Output the (X, Y) coordinate of the center of the cell containing the given text.  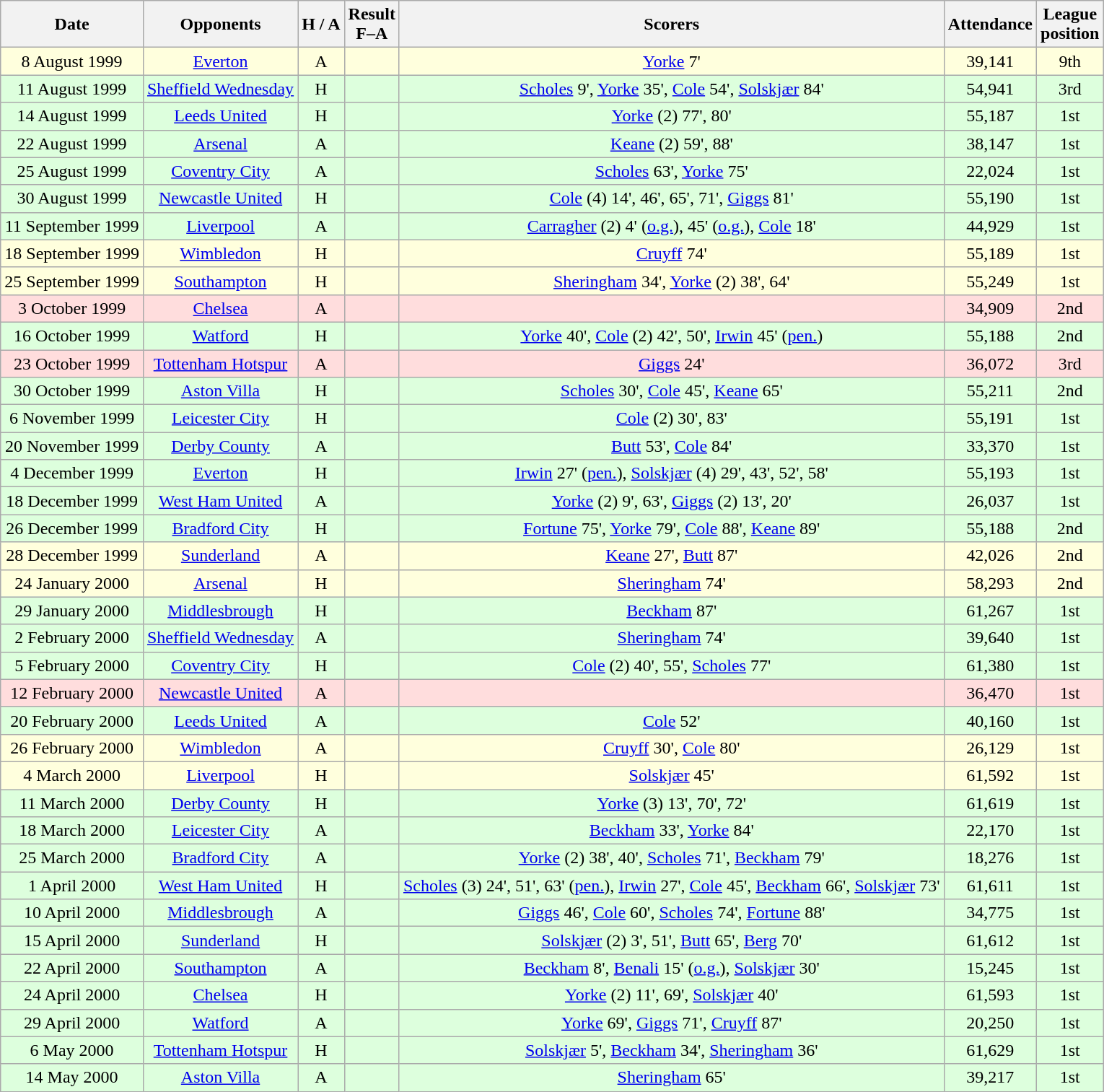
14 May 2000 (72, 1078)
4 March 2000 (72, 775)
6 May 2000 (72, 1050)
ResultF–A (372, 25)
Leagueposition (1070, 25)
30 October 1999 (72, 391)
61,380 (990, 665)
Cruyff 74' (671, 253)
Fortune 75', Yorke 79', Cole 88', Keane 89' (671, 528)
Opponents (220, 25)
55,193 (990, 473)
2 February 2000 (72, 638)
16 October 1999 (72, 336)
Irwin 27' (pen.), Solskjær (4) 29', 43', 52', 58' (671, 473)
26 December 1999 (72, 528)
Attendance (990, 25)
9th (1070, 61)
Giggs 24' (671, 363)
Yorke (2) 77', 80' (671, 116)
Yorke 40', Cole (2) 42', 50', Irwin 45' (pen.) (671, 336)
11 March 2000 (72, 803)
Beckham 33', Yorke 84' (671, 831)
14 August 1999 (72, 116)
36,072 (990, 363)
61,619 (990, 803)
39,640 (990, 638)
Scholes 30', Cole 45', Keane 65' (671, 391)
6 November 1999 (72, 419)
Scholes 9', Yorke 35', Cole 54', Solskjær 84' (671, 89)
25 March 2000 (72, 858)
Yorke (2) 11', 69', Solskjær 40' (671, 995)
55,189 (990, 253)
22 August 1999 (72, 144)
34,775 (990, 913)
Yorke (3) 13', 70', 72' (671, 803)
Solskjær (2) 3', 51', Butt 65', Berg 70' (671, 940)
20 November 1999 (72, 446)
26 February 2000 (72, 748)
55,211 (990, 391)
55,191 (990, 419)
Cruyff 30', Cole 80' (671, 748)
23 October 1999 (72, 363)
61,612 (990, 940)
11 August 1999 (72, 89)
Cole (2) 40', 55', Scholes 77' (671, 665)
Keane (2) 59', 88' (671, 144)
58,293 (990, 583)
Cole (2) 30', 83' (671, 419)
Yorke 7' (671, 61)
55,190 (990, 198)
Solskjær 45' (671, 775)
39,217 (990, 1078)
18 December 1999 (72, 501)
Solskjær 5', Beckham 34', Sheringham 36' (671, 1050)
22,170 (990, 831)
15,245 (990, 968)
H / A (321, 25)
18 September 1999 (72, 253)
12 February 2000 (72, 693)
Yorke (2) 38', 40', Scholes 71', Beckham 79' (671, 858)
Carragher (2) 4' (o.g.), 45' (o.g.), Cole 18' (671, 226)
26,037 (990, 501)
Scholes (3) 24', 51', 63' (pen.), Irwin 27', Cole 45', Beckham 66', Solskjær 73' (671, 886)
Sheringham 65' (671, 1078)
34,909 (990, 308)
11 September 1999 (72, 226)
39,141 (990, 61)
24 April 2000 (72, 995)
61,611 (990, 886)
Keane 27', Butt 87' (671, 556)
61,629 (990, 1050)
25 September 1999 (72, 281)
Scholes 63', Yorke 75' (671, 171)
5 February 2000 (72, 665)
33,370 (990, 446)
15 April 2000 (72, 940)
Yorke (2) 9', 63', Giggs (2) 13', 20' (671, 501)
22,024 (990, 171)
Sheringham 34', Yorke (2) 38', 64' (671, 281)
55,249 (990, 281)
22 April 2000 (72, 968)
Beckham 8', Benali 15' (o.g.), Solskjær 30' (671, 968)
18 March 2000 (72, 831)
3 October 1999 (72, 308)
29 January 2000 (72, 611)
Butt 53', Cole 84' (671, 446)
29 April 2000 (72, 1023)
8 August 1999 (72, 61)
42,026 (990, 556)
Beckham 87' (671, 611)
26,129 (990, 748)
20,250 (990, 1023)
40,160 (990, 720)
55,187 (990, 116)
4 December 1999 (72, 473)
36,470 (990, 693)
25 August 1999 (72, 171)
38,147 (990, 144)
28 December 1999 (72, 556)
Cole (4) 14', 46', 65', 71', Giggs 81' (671, 198)
Giggs 46', Cole 60', Scholes 74', Fortune 88' (671, 913)
Yorke 69', Giggs 71', Cruyff 87' (671, 1023)
24 January 2000 (72, 583)
54,941 (990, 89)
Date (72, 25)
30 August 1999 (72, 198)
20 February 2000 (72, 720)
Cole 52' (671, 720)
18,276 (990, 858)
61,593 (990, 995)
10 April 2000 (72, 913)
Scorers (671, 25)
1 April 2000 (72, 886)
61,592 (990, 775)
44,929 (990, 226)
61,267 (990, 611)
